Determine the [x, y] coordinate at the center of the cell enclosing the given text.  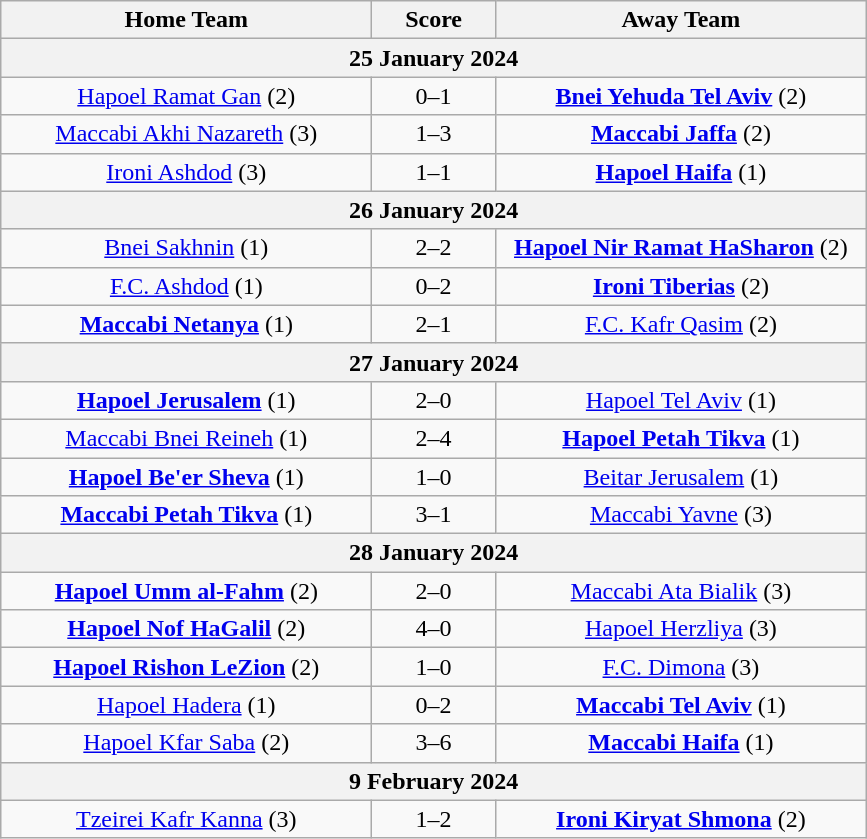
3–6 [434, 743]
Tzeirei Kafr Kanna (3) [186, 819]
2–4 [434, 438]
Maccabi Petah Tikva (1) [186, 515]
26 January 2024 [434, 210]
1–1 [434, 172]
Hapoel Tel Aviv (1) [680, 400]
27 January 2024 [434, 362]
F.C. Dimona (3) [680, 667]
28 January 2024 [434, 553]
Hapoel Ramat Gan (2) [186, 96]
Score [434, 20]
2–2 [434, 248]
Hapoel Haifa (1) [680, 172]
Hapoel Rishon LeZion (2) [186, 667]
Hapoel Kfar Saba (2) [186, 743]
0–1 [434, 96]
Hapoel Herzliya (3) [680, 629]
Maccabi Bnei Reineh (1) [186, 438]
Hapoel Umm al-Fahm (2) [186, 591]
2–1 [434, 324]
Bnei Yehuda Tel Aviv (2) [680, 96]
Ironi Kiryat Shmona (2) [680, 819]
3–1 [434, 515]
Maccabi Jaffa (2) [680, 134]
F.C. Ashdod (1) [186, 286]
Maccabi Ata Bialik (3) [680, 591]
4–0 [434, 629]
Bnei Sakhnin (1) [186, 248]
1–2 [434, 819]
Hapoel Hadera (1) [186, 705]
Maccabi Netanya (1) [186, 324]
Hapoel Nir Ramat HaSharon (2) [680, 248]
Away Team [680, 20]
Maccabi Haifa (1) [680, 743]
Maccabi Yavne (3) [680, 515]
Hapoel Jerusalem (1) [186, 400]
9 February 2024 [434, 781]
Home Team [186, 20]
Beitar Jerusalem (1) [680, 477]
Hapoel Petah Tikva (1) [680, 438]
F.C. Kafr Qasim (2) [680, 324]
1–3 [434, 134]
Maccabi Tel Aviv (1) [680, 705]
Hapoel Nof HaGalil (2) [186, 629]
Ironi Tiberias (2) [680, 286]
Hapoel Be'er Sheva (1) [186, 477]
Ironi Ashdod (3) [186, 172]
Maccabi Akhi Nazareth (3) [186, 134]
25 January 2024 [434, 58]
